Pinpoint the cell where the given text exists, returning its [x, y] midpoint coordinate. 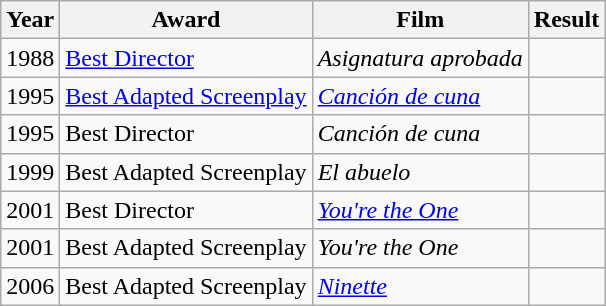
1999 [30, 172]
Year [30, 20]
Result [566, 20]
Ninette [420, 286]
2006 [30, 286]
Asignatura aprobada [420, 58]
1988 [30, 58]
Award [186, 20]
El abuelo [420, 172]
Film [420, 20]
